Find where the given text appears and provide that cell's center as (X, Y) coordinate. 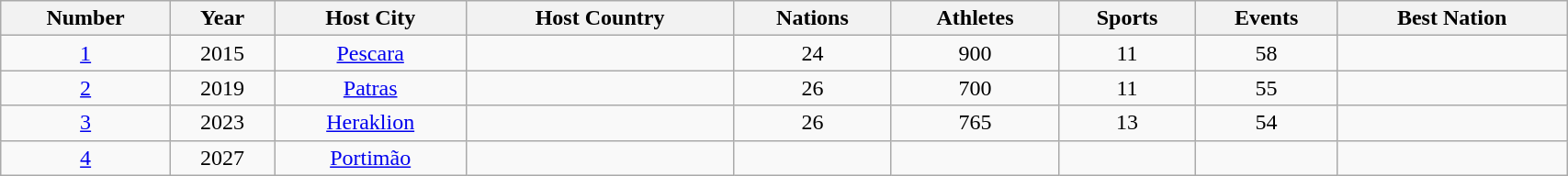
Year (222, 18)
Sports (1128, 18)
55 (1267, 88)
Pescara (371, 53)
Host City (371, 18)
4 (86, 158)
13 (1128, 123)
Portimão (371, 158)
Nations (812, 18)
3 (86, 123)
Number (86, 18)
58 (1267, 53)
Events (1267, 18)
Heraklion (371, 123)
24 (812, 53)
2023 (222, 123)
700 (975, 88)
900 (975, 53)
2019 (222, 88)
Host Country (601, 18)
2015 (222, 53)
Patras (371, 88)
Athletes (975, 18)
765 (975, 123)
1 (86, 53)
2027 (222, 158)
54 (1267, 123)
Best Nation (1452, 18)
2 (86, 88)
